Find where the given text appears and provide that cell's center as [X, Y] coordinate. 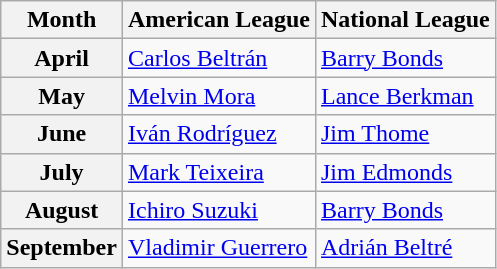
American League [218, 20]
Melvin Mora [218, 96]
Ichiro Suzuki [218, 210]
May [62, 96]
September [62, 248]
August [62, 210]
Carlos Beltrán [218, 58]
National League [405, 20]
April [62, 58]
Jim Edmonds [405, 172]
Iván Rodríguez [218, 134]
Jim Thome [405, 134]
Month [62, 20]
Lance Berkman [405, 96]
Mark Teixeira [218, 172]
Vladimir Guerrero [218, 248]
Adrián Beltré [405, 248]
June [62, 134]
July [62, 172]
